Return the [X, Y] coordinate for the center point of the cell that contains the specified text.  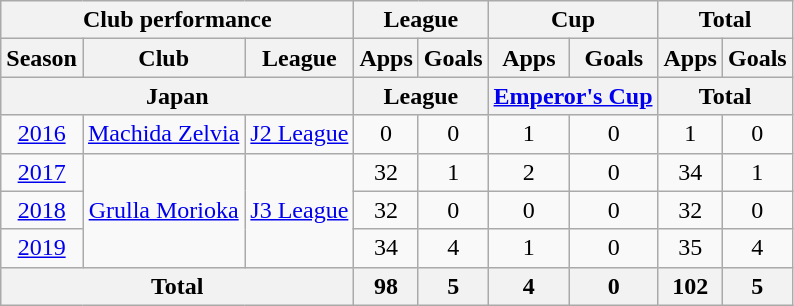
J3 League [300, 210]
Club [163, 58]
Cup [573, 20]
2 [529, 172]
35 [690, 248]
Machida Zelvia [163, 134]
2017 [42, 172]
2016 [42, 134]
Japan [178, 96]
Club performance [178, 20]
2019 [42, 248]
Grulla Morioka [163, 210]
102 [690, 286]
Emperor's Cup [573, 96]
J2 League [300, 134]
Season [42, 58]
2018 [42, 210]
98 [386, 286]
